Provide the [X, Y] coordinate of the cell's center where the given text is located.  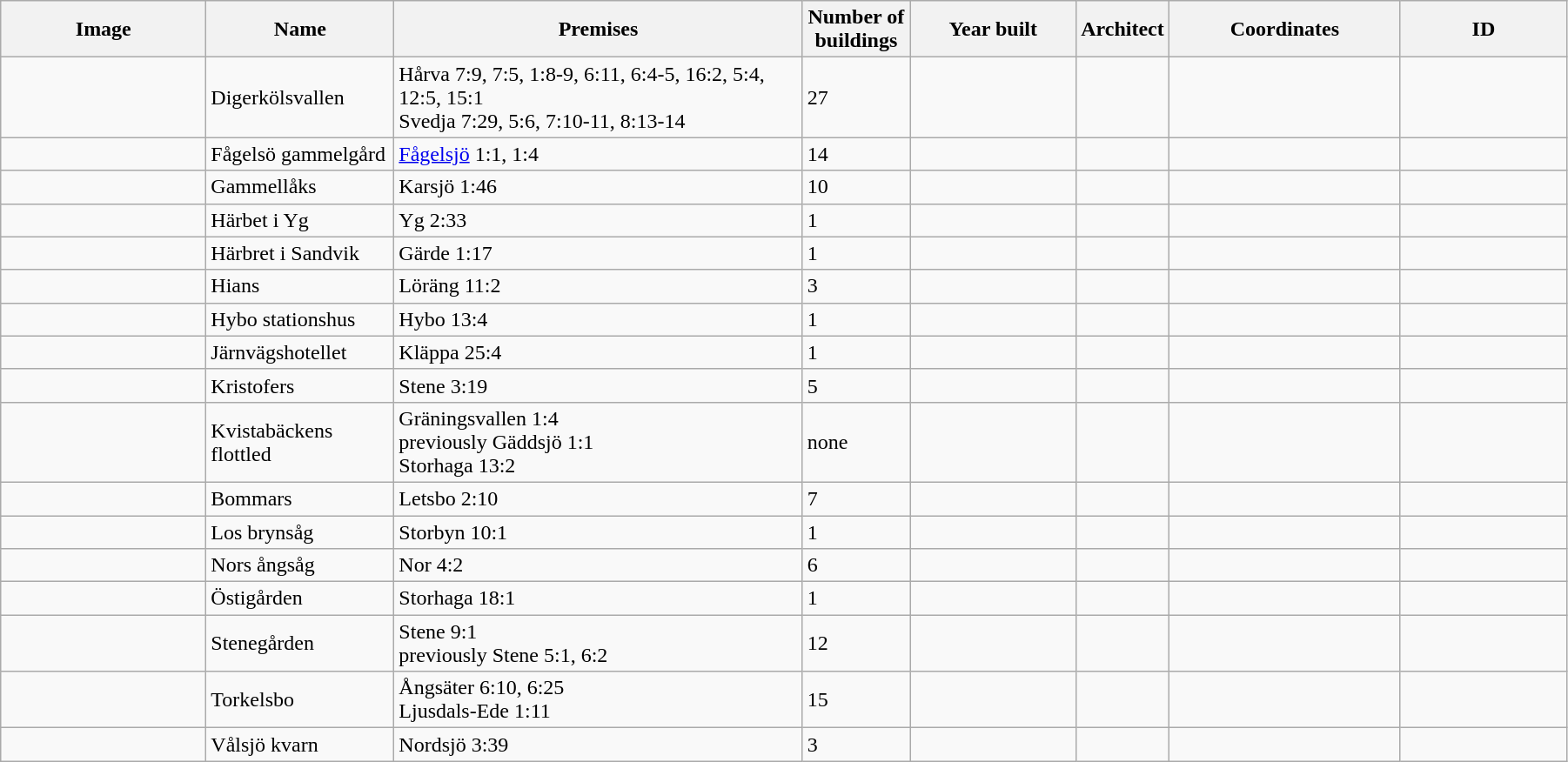
Name [300, 30]
Nor 4:2 [599, 565]
Fågelsö gammelgård [300, 154]
Image [104, 30]
Löräng 11:2 [599, 286]
ID [1483, 30]
Stene 3:19 [599, 385]
6 [856, 565]
Kläppa 25:4 [599, 352]
Storbyn 10:1 [599, 531]
10 [856, 187]
Vålsjö kvarn [300, 745]
Number ofbuildings [856, 30]
Architect [1122, 30]
Bommars [300, 498]
Stenegården [300, 644]
Karsjö 1:46 [599, 187]
5 [856, 385]
Digerkölsvallen [300, 97]
Härbet i Yg [300, 220]
Gärde 1:17 [599, 253]
Kvistabäckens flottled [300, 442]
15 [856, 699]
Hybo 13:4 [599, 319]
Hårva 7:9, 7:5, 1:8-9, 6:11, 6:4-5, 16:2, 5:4, 12:5, 15:1Svedja 7:29, 5:6, 7:10-11, 8:13-14 [599, 97]
Ångsäter 6:10, 6:25Ljusdals-Ede 1:11 [599, 699]
Yg 2:33 [599, 220]
Year built [994, 30]
Storhaga 18:1 [599, 598]
Hians [300, 286]
Nors ångsåg [300, 565]
Nordsjö 3:39 [599, 745]
12 [856, 644]
Östigården [300, 598]
Coordinates [1284, 30]
Torkelsbo [300, 699]
Gammellåks [300, 187]
7 [856, 498]
Los brynsåg [300, 531]
Premises [599, 30]
Järnvägshotellet [300, 352]
Fågelsjö 1:1, 1:4 [599, 154]
none [856, 442]
14 [856, 154]
Härbret i Sandvik [300, 253]
Letsbo 2:10 [599, 498]
Stene 9:1previously Stene 5:1, 6:2 [599, 644]
Gräningsvallen 1:4previously Gäddsjö 1:1Storhaga 13:2 [599, 442]
27 [856, 97]
Hybo stationshus [300, 319]
Kristofers [300, 385]
